Find where the given text appears and provide that cell's center as (x, y) coordinate. 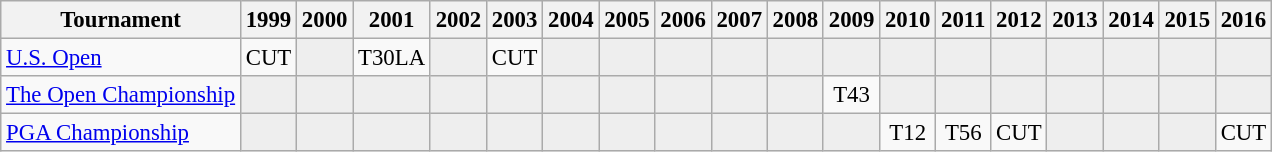
Tournament (121, 20)
1999 (268, 20)
2004 (571, 20)
T12 (908, 133)
2012 (1019, 20)
2010 (908, 20)
2014 (1131, 20)
2000 (325, 20)
2015 (1187, 20)
2007 (739, 20)
2013 (1075, 20)
2011 (964, 20)
2003 (515, 20)
U.S. Open (121, 58)
2002 (458, 20)
PGA Championship (121, 133)
T43 (851, 95)
2001 (392, 20)
T56 (964, 133)
2009 (851, 20)
The Open Championship (121, 95)
2006 (683, 20)
2008 (795, 20)
T30LA (392, 58)
2005 (627, 20)
2016 (1243, 20)
